For the text-containing cell, return its midpoint in [X, Y] coordinate format. 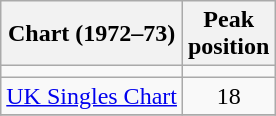
Chart (1972–73) [92, 34]
Peakposition [228, 34]
18 [228, 96]
UK Singles Chart [92, 96]
